Extract the (x, y) coordinate from the center of the cell holding the provided text.  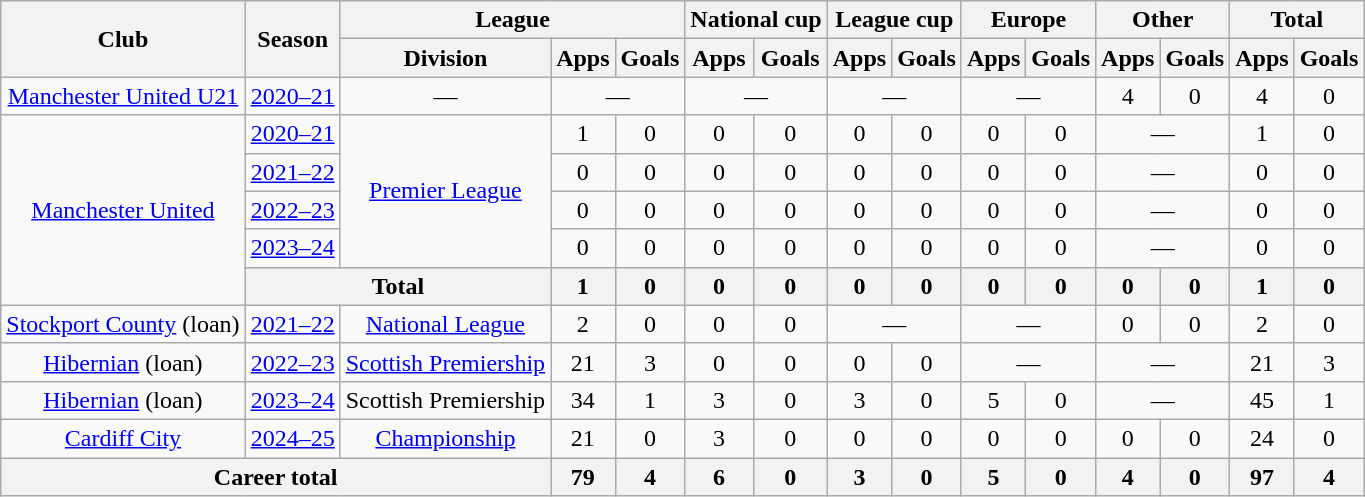
Season (292, 39)
Other (1163, 20)
Europe (1028, 20)
45 (1262, 400)
Career total (276, 477)
Club (123, 39)
Cardiff City (123, 438)
National cup (756, 20)
Division (445, 58)
League (512, 20)
Manchester United (123, 210)
6 (719, 477)
97 (1262, 477)
34 (583, 400)
79 (583, 477)
2024–25 (292, 438)
National League (445, 324)
Premier League (445, 191)
Manchester United U21 (123, 96)
League cup (894, 20)
Championship (445, 438)
24 (1262, 438)
Stockport County (loan) (123, 324)
